Search for the cell housing the specified text and yield its (X, Y) center coordinate. 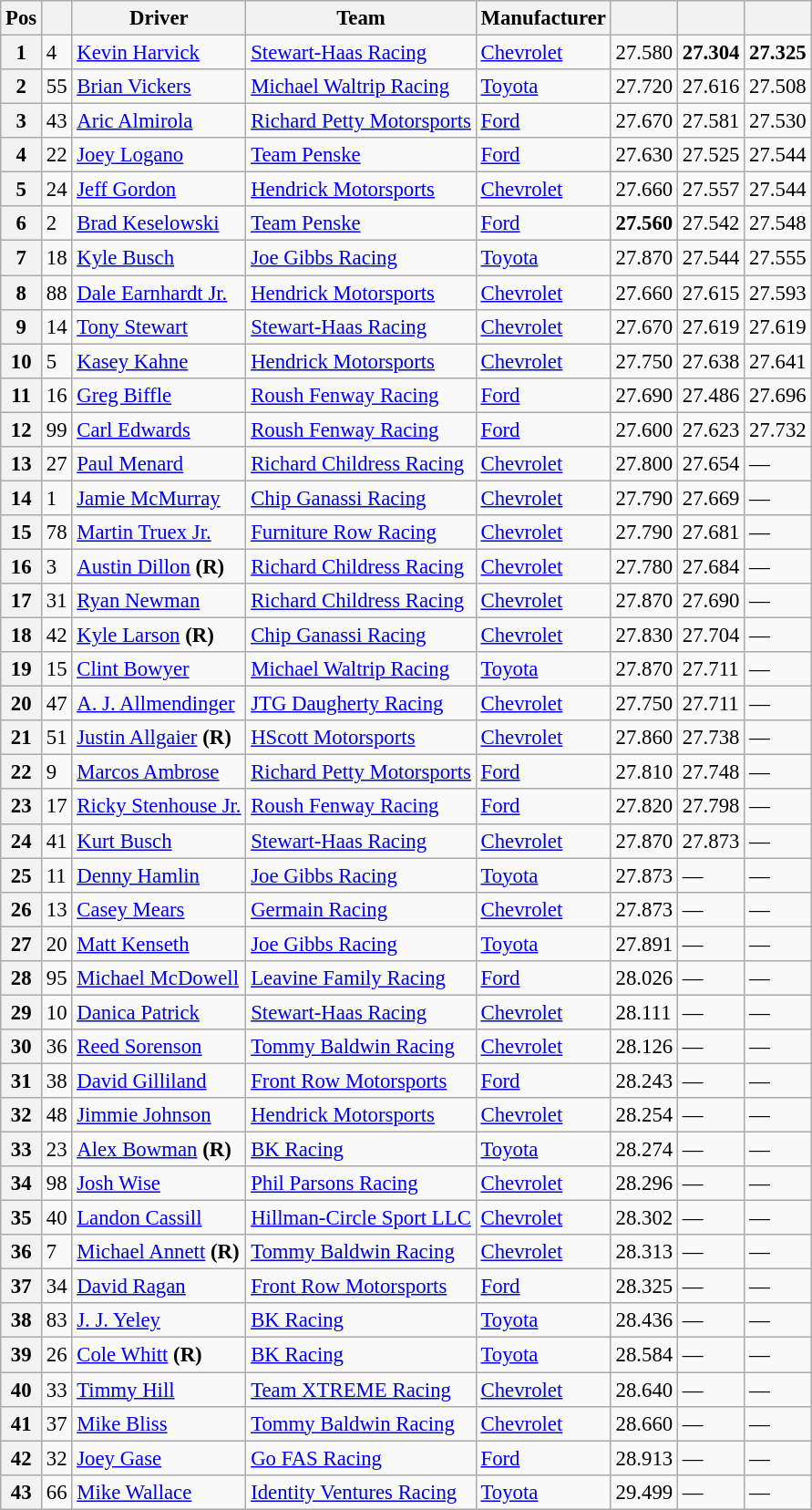
Kyle Larson (R) (159, 636)
51 (57, 738)
27.684 (711, 566)
12 (22, 429)
HScott Motorsports (361, 738)
27.555 (778, 258)
8 (22, 293)
27.325 (778, 53)
27.830 (643, 636)
Austin Dillon (R) (159, 566)
28.111 (643, 1012)
27.486 (711, 395)
21 (22, 738)
Josh Wise (159, 1184)
27.600 (643, 429)
28.313 (643, 1252)
Marcos Ambrose (159, 772)
Martin Truex Jr. (159, 533)
27.748 (711, 772)
Jeff Gordon (159, 190)
28.026 (643, 978)
27.891 (643, 944)
27.557 (711, 190)
27.800 (643, 464)
27.630 (643, 155)
Ryan Newman (159, 601)
27.732 (778, 429)
28.302 (643, 1218)
Reed Sorenson (159, 1047)
Casey Mears (159, 909)
27.681 (711, 533)
28.126 (643, 1047)
28.640 (643, 1390)
28.325 (643, 1287)
35 (22, 1218)
88 (57, 293)
Identity Ventures Racing (361, 1492)
David Gilliland (159, 1081)
55 (57, 87)
Greg Biffle (159, 395)
27.669 (711, 498)
Leavine Family Racing (361, 978)
Cole Whitt (R) (159, 1355)
J. J. Yeley (159, 1321)
39 (22, 1355)
28.254 (643, 1115)
Alex Bowman (R) (159, 1150)
Carl Edwards (159, 429)
Mike Wallace (159, 1492)
Paul Menard (159, 464)
Furniture Row Racing (361, 533)
29 (22, 1012)
28 (22, 978)
29.499 (643, 1492)
Joey Logano (159, 155)
Germain Racing (361, 909)
83 (57, 1321)
Kevin Harvick (159, 53)
78 (57, 533)
Jamie McMurray (159, 498)
27.615 (711, 293)
Tony Stewart (159, 326)
David Ragan (159, 1287)
27.508 (778, 87)
Team XTREME Racing (361, 1390)
28.436 (643, 1321)
27.641 (778, 361)
27.638 (711, 361)
Michael Annett (R) (159, 1252)
Danica Patrick (159, 1012)
99 (57, 429)
Clint Bowyer (159, 669)
A. J. Allmendinger (159, 704)
27.860 (643, 738)
6 (22, 223)
Brian Vickers (159, 87)
Denny Hamlin (159, 875)
JTG Daugherty Racing (361, 704)
95 (57, 978)
98 (57, 1184)
27.525 (711, 155)
27.548 (778, 223)
Matt Kenseth (159, 944)
27.798 (711, 807)
Phil Parsons Racing (361, 1184)
Driver (159, 18)
27.704 (711, 636)
Jimmie Johnson (159, 1115)
27.616 (711, 87)
27.780 (643, 566)
Aric Almirola (159, 121)
27.696 (778, 395)
27.560 (643, 223)
25 (22, 875)
28.913 (643, 1458)
27.720 (643, 87)
Brad Keselowski (159, 223)
28.660 (643, 1423)
Team (361, 18)
27.542 (711, 223)
27.593 (778, 293)
Hillman-Circle Sport LLC (361, 1218)
28.274 (643, 1150)
47 (57, 704)
27.530 (778, 121)
Dale Earnhardt Jr. (159, 293)
27.304 (711, 53)
27.580 (643, 53)
27.738 (711, 738)
Joey Gase (159, 1458)
Kyle Busch (159, 258)
Go FAS Racing (361, 1458)
Justin Allgaier (R) (159, 738)
Mike Bliss (159, 1423)
48 (57, 1115)
Landon Cassill (159, 1218)
30 (22, 1047)
Kurt Busch (159, 841)
27.820 (643, 807)
19 (22, 669)
Ricky Stenhouse Jr. (159, 807)
28.243 (643, 1081)
66 (57, 1492)
27.654 (711, 464)
27.581 (711, 121)
Kasey Kahne (159, 361)
28.296 (643, 1184)
Manufacturer (543, 18)
Michael McDowell (159, 978)
Timmy Hill (159, 1390)
27.810 (643, 772)
27.623 (711, 429)
Pos (22, 18)
28.584 (643, 1355)
